Capture the cell that displays the provided text and extract its (x, y) central coordinate. 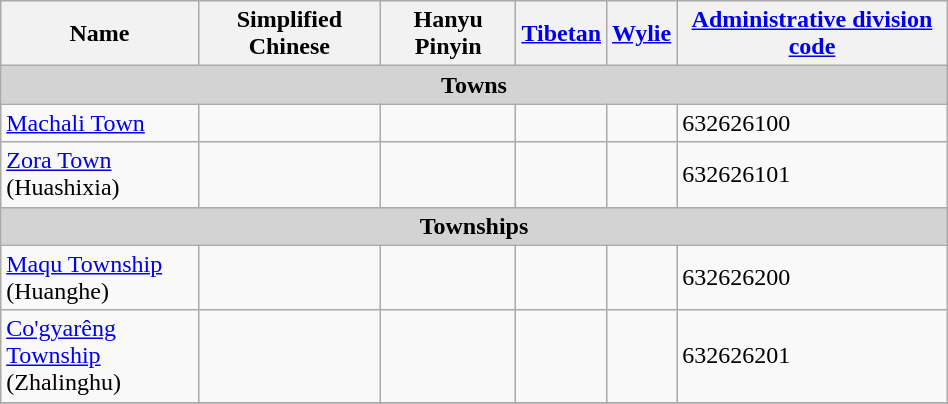
Administrative division code (812, 34)
Hanyu Pinyin (448, 34)
Name (100, 34)
Machali Town (100, 123)
Zora Town(Huashixia) (100, 174)
Townships (474, 226)
Wylie (642, 34)
Maqu Township(Huanghe) (100, 278)
Co'gyarêng Township(Zhalinghu) (100, 356)
632626101 (812, 174)
Simplified Chinese (289, 34)
Tibetan (562, 34)
632626200 (812, 278)
632626100 (812, 123)
632626201 (812, 356)
Towns (474, 85)
